Return the [x, y] coordinate for the center point of the cell that contains the specified text.  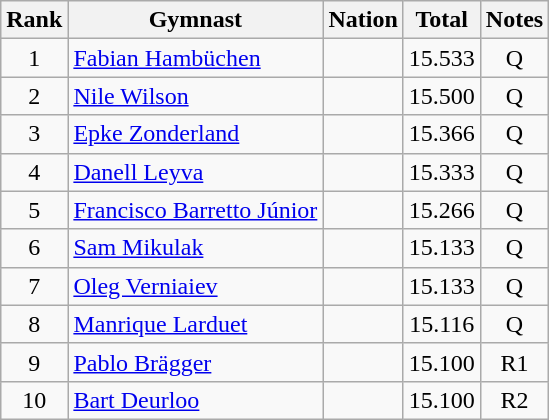
15.500 [442, 96]
R2 [514, 400]
3 [34, 134]
Nation [363, 20]
Nile Wilson [196, 96]
R1 [514, 362]
Epke Zonderland [196, 134]
Sam Mikulak [196, 248]
9 [34, 362]
Pablo Brägger [196, 362]
15.116 [442, 324]
10 [34, 400]
15.266 [442, 210]
Gymnast [196, 20]
1 [34, 58]
Total [442, 20]
Rank [34, 20]
Francisco Barretto Júnior [196, 210]
8 [34, 324]
Fabian Hambüchen [196, 58]
Danell Leyva [196, 172]
4 [34, 172]
Manrique Larduet [196, 324]
Bart Deurloo [196, 400]
15.333 [442, 172]
2 [34, 96]
7 [34, 286]
6 [34, 248]
15.533 [442, 58]
15.366 [442, 134]
Oleg Verniaiev [196, 286]
5 [34, 210]
Notes [514, 20]
